Determine the (x, y) coordinate at the center of the cell enclosing the given text.  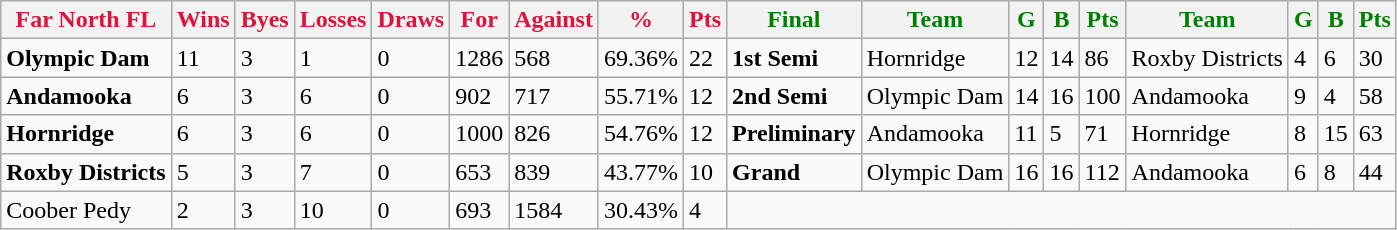
902 (480, 96)
Byes (264, 20)
717 (554, 96)
693 (480, 210)
63 (1374, 134)
1000 (480, 134)
Preliminary (794, 134)
Wins (203, 20)
30 (1374, 58)
Draws (411, 20)
839 (554, 172)
For (480, 20)
Losses (333, 20)
55.71% (640, 96)
22 (706, 58)
1584 (554, 210)
7 (333, 172)
2 (203, 210)
1st Semi (794, 58)
826 (554, 134)
Far North FL (86, 20)
44 (1374, 172)
15 (1336, 134)
69.36% (640, 58)
Coober Pedy (86, 210)
2nd Semi (794, 96)
1 (333, 58)
653 (480, 172)
30.43% (640, 210)
112 (1102, 172)
58 (1374, 96)
86 (1102, 58)
Grand (794, 172)
1286 (480, 58)
Against (554, 20)
Final (794, 20)
54.76% (640, 134)
568 (554, 58)
% (640, 20)
9 (1303, 96)
100 (1102, 96)
71 (1102, 134)
43.77% (640, 172)
